From the cell containing the given text, extract its center point as [X, Y] coordinate. 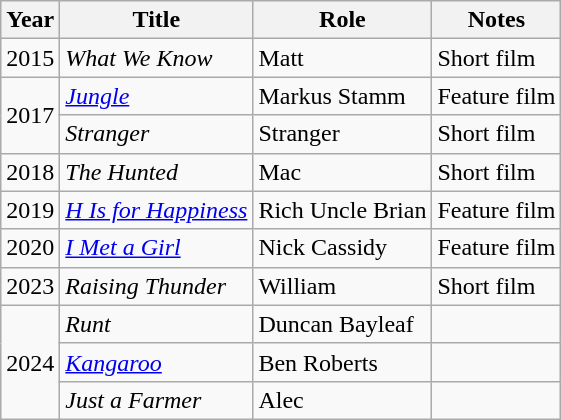
Just a Farmer [156, 400]
Runt [156, 324]
Alec [342, 400]
Raising Thunder [156, 286]
The Hunted [156, 172]
Notes [496, 20]
Duncan Bayleaf [342, 324]
2018 [30, 172]
2017 [30, 115]
2024 [30, 362]
Rich Uncle Brian [342, 210]
2015 [30, 58]
Nick Cassidy [342, 248]
H Is for Happiness [156, 210]
William [342, 286]
Ben Roberts [342, 362]
Markus Stamm [342, 96]
Role [342, 20]
2023 [30, 286]
2019 [30, 210]
Mac [342, 172]
Year [30, 20]
What We Know [156, 58]
Matt [342, 58]
Jungle [156, 96]
Kangaroo [156, 362]
2020 [30, 248]
Title [156, 20]
I Met a Girl [156, 248]
